For the text-containing cell, return its midpoint in (X, Y) coordinate format. 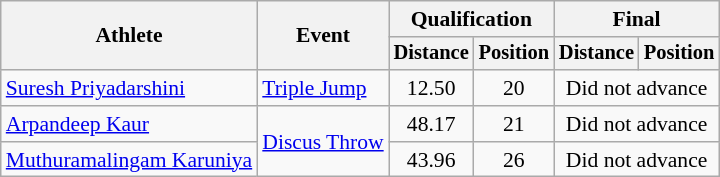
Athlete (129, 36)
20 (514, 88)
Qualification (472, 19)
Suresh Priyadarshini (129, 88)
Final (636, 19)
Discus Throw (322, 142)
Arpandeep Kaur (129, 124)
48.17 (432, 124)
21 (514, 124)
12.50 (432, 88)
Triple Jump (322, 88)
Event (322, 36)
